For the text-containing cell, return its midpoint in (x, y) coordinate format. 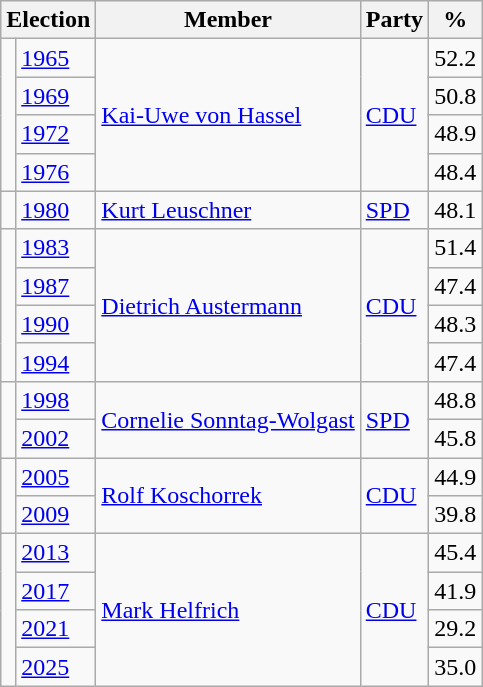
Mark Helfrich (228, 610)
Kai-Uwe von Hassel (228, 115)
2025 (56, 667)
1965 (56, 58)
52.2 (456, 58)
45.8 (456, 438)
2013 (56, 553)
51.4 (456, 248)
48.8 (456, 400)
39.8 (456, 515)
1998 (56, 400)
48.4 (456, 172)
Dietrich Austermann (228, 305)
48.9 (456, 134)
1987 (56, 286)
2017 (56, 591)
1969 (56, 96)
% (456, 20)
Cornelie Sonntag-Wolgast (228, 419)
1994 (56, 362)
2002 (56, 438)
50.8 (456, 96)
48.1 (456, 210)
Election (48, 20)
Party (394, 20)
1980 (56, 210)
29.2 (456, 629)
2009 (56, 515)
2005 (56, 477)
1990 (56, 324)
1972 (56, 134)
1983 (56, 248)
35.0 (456, 667)
1976 (56, 172)
44.9 (456, 477)
41.9 (456, 591)
Rolf Koschorrek (228, 496)
Member (228, 20)
2021 (56, 629)
45.4 (456, 553)
Kurt Leuschner (228, 210)
48.3 (456, 324)
